For the text-containing cell, return its midpoint in [x, y] coordinate format. 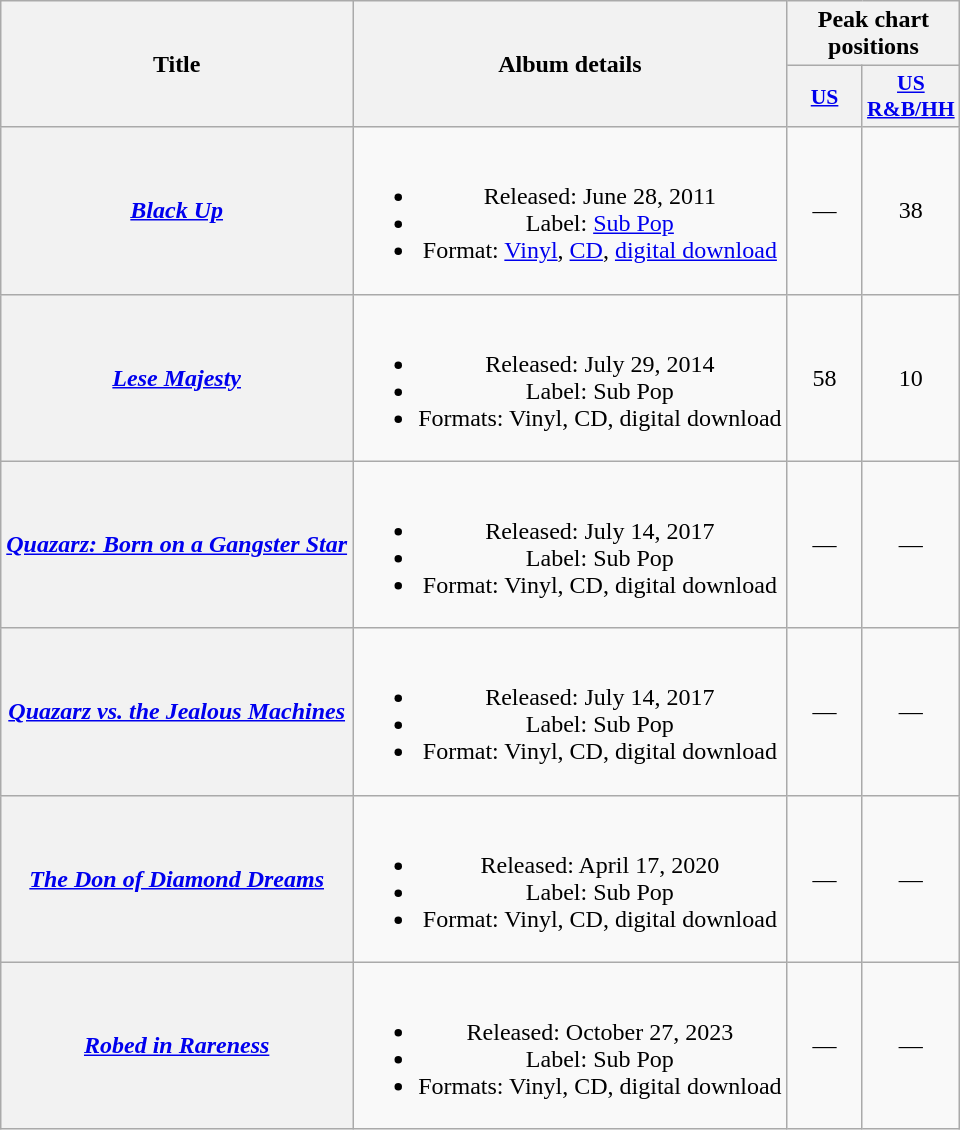
Peak chart positions [874, 34]
Released: June 28, 2011Label: Sub PopFormat: Vinyl, CD, digital download [570, 210]
US [824, 96]
58 [824, 378]
Released: July 29, 2014Label: Sub PopFormats: Vinyl, CD, digital download [570, 378]
Lese Majesty [177, 378]
USR&B/HH [911, 96]
Album details [570, 64]
10 [911, 378]
Released: October 27, 2023Label: Sub PopFormats: Vinyl, CD, digital download [570, 1046]
Robed in Rareness [177, 1046]
Black Up [177, 210]
Quazarz vs. the Jealous Machines [177, 712]
The Don of Diamond Dreams [177, 878]
Released: April 17, 2020Label: Sub PopFormat: Vinyl, CD, digital download [570, 878]
Quazarz: Born on a Gangster Star [177, 544]
38 [911, 210]
Title [177, 64]
